Capture the cell that displays the provided text and extract its [x, y] central coordinate. 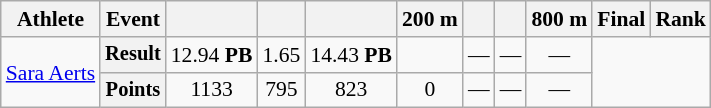
795 [281, 90]
1133 [212, 90]
200 m [430, 19]
Sara Aerts [50, 72]
800 m [559, 19]
Points [133, 90]
1.65 [281, 55]
Final [621, 19]
Result [133, 55]
12.94 PB [212, 55]
14.43 PB [351, 55]
823 [351, 90]
Event [133, 19]
Athlete [50, 19]
0 [430, 90]
Rank [680, 19]
